Return the (x, y) coordinate for the center point of the cell that contains the specified text.  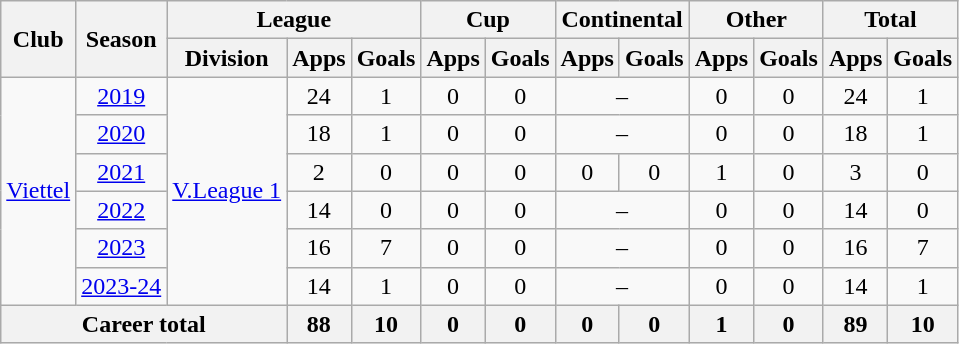
Other (756, 20)
Total (890, 20)
2023 (122, 248)
2 (319, 172)
Cup (488, 20)
League (294, 20)
Club (38, 39)
Viettel (38, 191)
2021 (122, 172)
Continental (622, 20)
89 (855, 324)
2019 (122, 96)
Career total (144, 324)
2023-24 (122, 286)
Division (227, 58)
88 (319, 324)
V.League 1 (227, 191)
Season (122, 39)
2020 (122, 134)
3 (855, 172)
2022 (122, 210)
